Pinpoint the cell where the given text exists, returning its [x, y] midpoint coordinate. 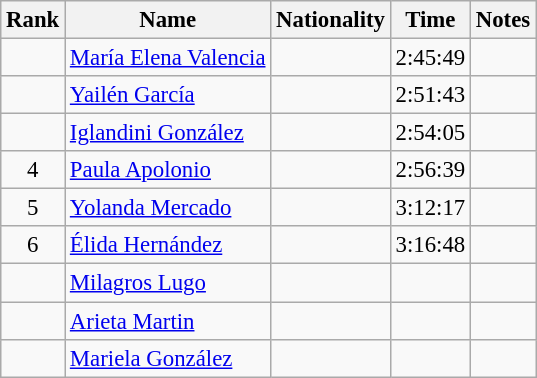
Paula Apolonio [168, 170]
Yailén García [168, 95]
Notes [502, 20]
2:45:49 [430, 58]
4 [33, 170]
3:16:48 [430, 245]
Milagros Lugo [168, 283]
Mariela González [168, 358]
Nationality [330, 20]
6 [33, 245]
Time [430, 20]
Iglandini González [168, 133]
2:54:05 [430, 133]
Name [168, 20]
Rank [33, 20]
5 [33, 208]
Yolanda Mercado [168, 208]
María Elena Valencia [168, 58]
2:51:43 [430, 95]
Élida Hernández [168, 245]
2:56:39 [430, 170]
3:12:17 [430, 208]
Arieta Martin [168, 321]
